Detect which cell encompasses the target text, then output its (x, y) center coordinate. 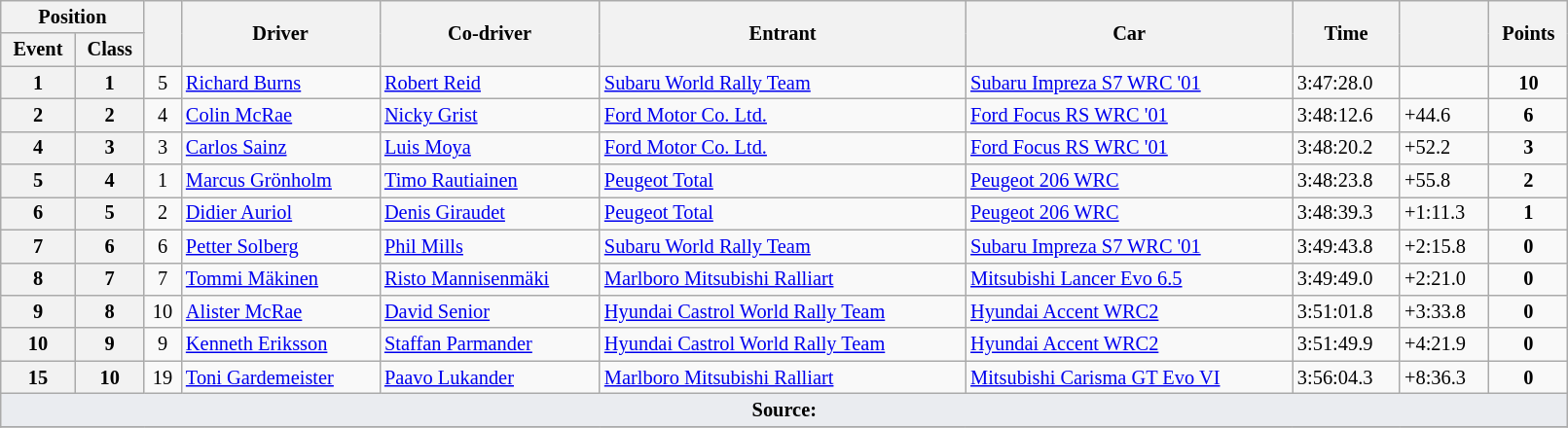
Phil Mills (490, 246)
+1:11.3 (1444, 213)
Points (1528, 33)
+2:21.0 (1444, 279)
Class (109, 50)
3:47:28.0 (1346, 83)
Mitsubishi Lancer Evo 6.5 (1129, 279)
David Senior (490, 311)
Staffan Parmander (490, 344)
Source: (784, 410)
Denis Giraudet (490, 213)
+4:21.9 (1444, 344)
Marcus Grönholm (280, 181)
Carlos Sainz (280, 148)
+8:36.3 (1444, 377)
3:49:43.8 (1346, 246)
+52.2 (1444, 148)
Colin McRae (280, 115)
+55.8 (1444, 181)
Entrant (783, 33)
3:49:49.0 (1346, 279)
Car (1129, 33)
Nicky Grist (490, 115)
3:51:01.8 (1346, 311)
Time (1346, 33)
+44.6 (1444, 115)
15 (39, 377)
Petter Solberg (280, 246)
Driver (280, 33)
3:48:39.3 (1346, 213)
3:48:20.2 (1346, 148)
3:48:12.6 (1346, 115)
+3:33.8 (1444, 311)
Richard Burns (280, 83)
Risto Mannisenmäki (490, 279)
Timo Rautiainen (490, 181)
Paavo Lukander (490, 377)
19 (163, 377)
Mitsubishi Carisma GT Evo VI (1129, 377)
Position (72, 17)
+2:15.8 (1444, 246)
Luis Moya (490, 148)
Event (39, 50)
Co-driver (490, 33)
3:56:04.3 (1346, 377)
3:51:49.9 (1346, 344)
3:48:23.8 (1346, 181)
Tommi Mäkinen (280, 279)
Alister McRae (280, 311)
Robert Reid (490, 83)
Kenneth Eriksson (280, 344)
Toni Gardemeister (280, 377)
Didier Auriol (280, 213)
